Identify which cell holds the provided text, then report its (x, y) central coordinate. 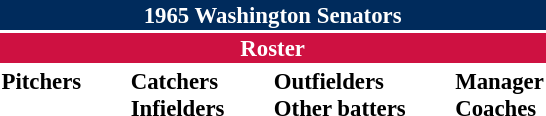
1965 Washington Senators (272, 15)
Roster (272, 48)
